From the cell containing the given text, extract its center point as (x, y) coordinate. 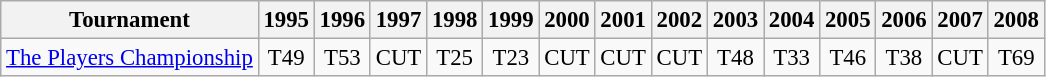
T48 (735, 58)
2005 (848, 20)
2006 (904, 20)
T33 (792, 58)
1998 (455, 20)
Tournament (130, 20)
T46 (848, 58)
2002 (679, 20)
1997 (398, 20)
2003 (735, 20)
2004 (792, 20)
T53 (342, 58)
2007 (960, 20)
T25 (455, 58)
1996 (342, 20)
T38 (904, 58)
T49 (286, 58)
2001 (623, 20)
2000 (567, 20)
The Players Championship (130, 58)
1999 (511, 20)
1995 (286, 20)
T69 (1016, 58)
2008 (1016, 20)
T23 (511, 58)
